Detect which cell encompasses the target text, then output its [x, y] center coordinate. 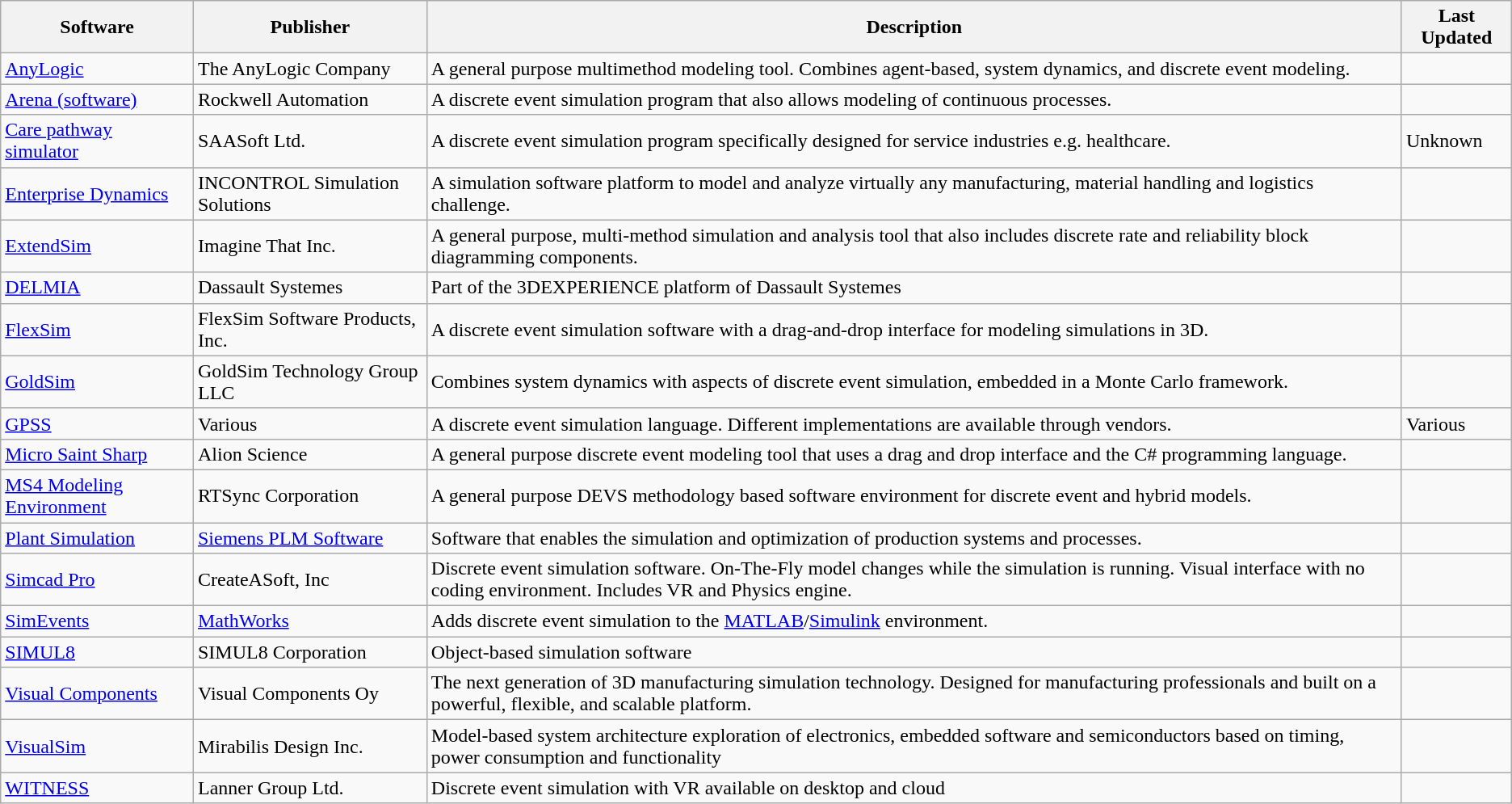
Adds discrete event simulation to the MATLAB/Simulink environment. [914, 621]
Object-based simulation software [914, 652]
A general purpose discrete event modeling tool that uses a drag and drop interface and the C# programming language. [914, 454]
Software that enables the simulation and optimization of production systems and processes. [914, 537]
Care pathway simulator [97, 141]
Part of the 3DEXPERIENCE platform of Dassault Systemes [914, 288]
Mirabilis Design Inc. [310, 747]
A general purpose DEVS methodology based software environment for discrete event and hybrid models. [914, 496]
A discrete event simulation language. Different implementations are available through vendors. [914, 423]
MS4 Modeling Environment [97, 496]
Rockwell Automation [310, 99]
FlexSim [97, 330]
Description [914, 27]
SimEvents [97, 621]
ExtendSim [97, 246]
GoldSim [97, 381]
Visual Components Oy [310, 693]
WITNESS [97, 788]
A discrete event simulation software with a drag-and-drop interface for modeling simulations in 3D. [914, 330]
Siemens PLM Software [310, 537]
Lanner Group Ltd. [310, 788]
Last Updated [1456, 27]
Publisher [310, 27]
SIMUL8 Corporation [310, 652]
INCONTROL Simulation Solutions [310, 194]
A general purpose, multi-method simulation and analysis tool that also includes discrete rate and reliability block diagramming components. [914, 246]
A discrete event simulation program specifically designed for service industries e.g. healthcare. [914, 141]
Dassault Systemes [310, 288]
SAASoft Ltd. [310, 141]
Discrete event simulation with VR available on desktop and cloud [914, 788]
GoldSim Technology Group LLC [310, 381]
Enterprise Dynamics [97, 194]
Combines system dynamics with aspects of discrete event simulation, embedded in a Monte Carlo framework. [914, 381]
Plant Simulation [97, 537]
Alion Science [310, 454]
A general purpose multimethod modeling tool. Combines agent-based, system dynamics, and discrete event modeling. [914, 69]
Software [97, 27]
RTSync Corporation [310, 496]
A simulation software platform to model and analyze virtually any manufacturing, material handling and logistics challenge. [914, 194]
DELMIA [97, 288]
CreateASoft, Inc [310, 580]
Imagine That Inc. [310, 246]
Model-based system architecture exploration of electronics, embedded software and semiconductors based on timing, power consumption and functionality [914, 747]
A discrete event simulation program that also allows modeling of continuous processes. [914, 99]
Arena (software) [97, 99]
MathWorks [310, 621]
Visual Components [97, 693]
AnyLogic [97, 69]
GPSS [97, 423]
Simcad Pro [97, 580]
Unknown [1456, 141]
VisualSim [97, 747]
The AnyLogic Company [310, 69]
FlexSim Software Products, Inc. [310, 330]
Micro Saint Sharp [97, 454]
SIMUL8 [97, 652]
